Find where the given text appears and provide that cell's center as (X, Y) coordinate. 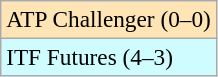
ATP Challenger (0–0) (108, 19)
ITF Futures (4–3) (108, 57)
